Find where the given text appears and provide that cell's center as (X, Y) coordinate. 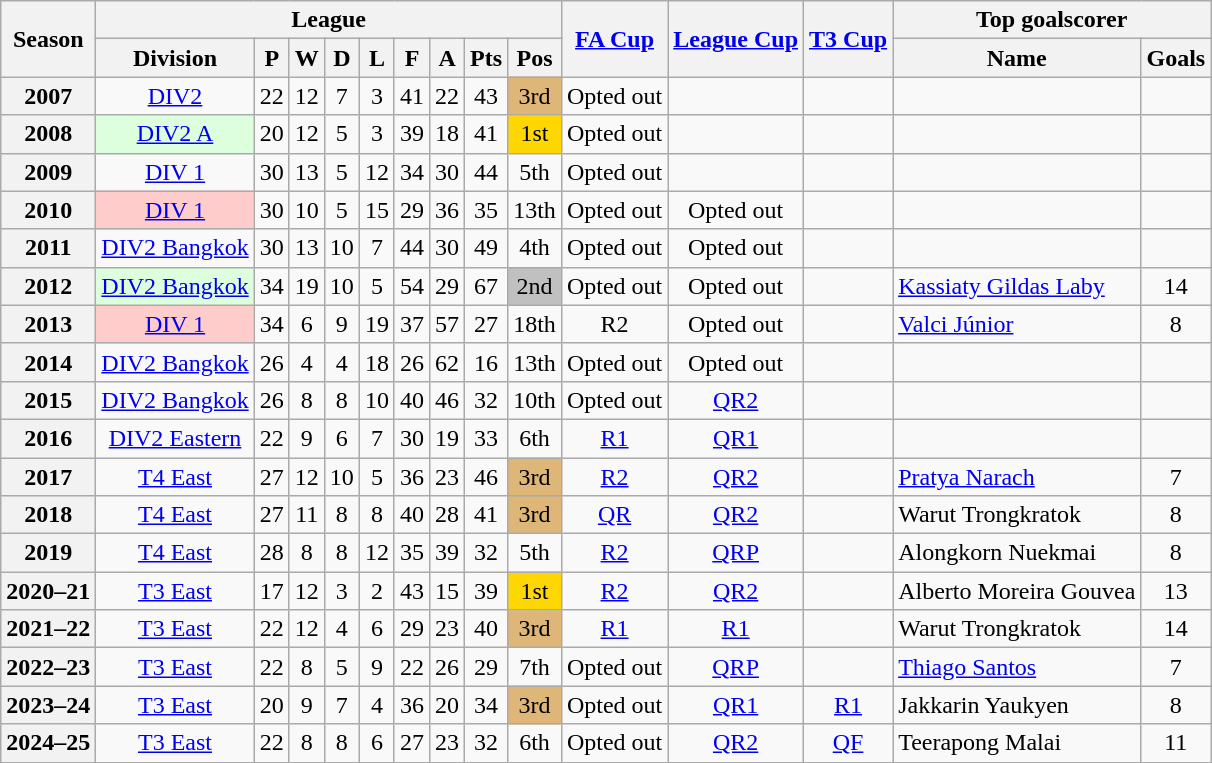
67 (486, 286)
2012 (48, 286)
Season (48, 39)
2017 (48, 477)
10th (535, 400)
P (272, 58)
17 (272, 591)
DIV2 (175, 96)
Pos (535, 58)
Alongkorn Nuekmai (1017, 553)
F (412, 58)
QF (848, 743)
W (306, 58)
DIV2 Eastern (175, 438)
2007 (48, 96)
57 (448, 324)
2009 (48, 172)
2011 (48, 248)
FA Cup (614, 39)
Pts (486, 58)
7th (535, 667)
D (342, 58)
Valci Júnior (1017, 324)
2016 (48, 438)
2020–21 (48, 591)
T3 Cup (848, 39)
4th (535, 248)
2021–22 (48, 629)
2015 (48, 400)
A (448, 58)
2022–23 (48, 667)
2014 (48, 362)
Thiago Santos (1017, 667)
2nd (535, 286)
33 (486, 438)
Name (1017, 58)
2008 (48, 134)
League (329, 20)
2019 (48, 553)
2013 (48, 324)
Kassiaty Gildas Laby (1017, 286)
16 (486, 362)
2024–25 (48, 743)
18th (535, 324)
2010 (48, 210)
2 (376, 591)
54 (412, 286)
Pratya Narach (1017, 477)
L (376, 58)
DIV2 A (175, 134)
37 (412, 324)
Alberto Moreira Gouvea (1017, 591)
Division (175, 58)
2018 (48, 515)
Jakkarin Yaukyen (1017, 705)
2023–24 (48, 705)
49 (486, 248)
Teerapong Malai (1017, 743)
QR (614, 515)
62 (448, 362)
Top goalscorer (1052, 20)
Goals (1176, 58)
League Cup (736, 39)
